Find where the given text appears and provide that cell's center as [x, y] coordinate. 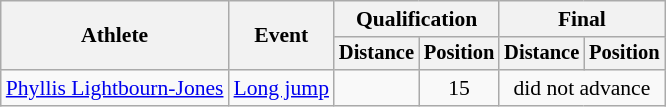
15 [459, 88]
Phyllis Lightbourn-Jones [115, 88]
Long jump [282, 88]
Event [282, 36]
Final [582, 19]
did not advance [582, 88]
Qualification [416, 19]
Athlete [115, 36]
